Capture the cell that displays the provided text and extract its [x, y] central coordinate. 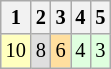
10 [16, 51]
8 [41, 51]
5 [100, 17]
1 [16, 17]
6 [61, 51]
2 [41, 17]
